Pinpoint the cell where the given text exists, returning its [x, y] midpoint coordinate. 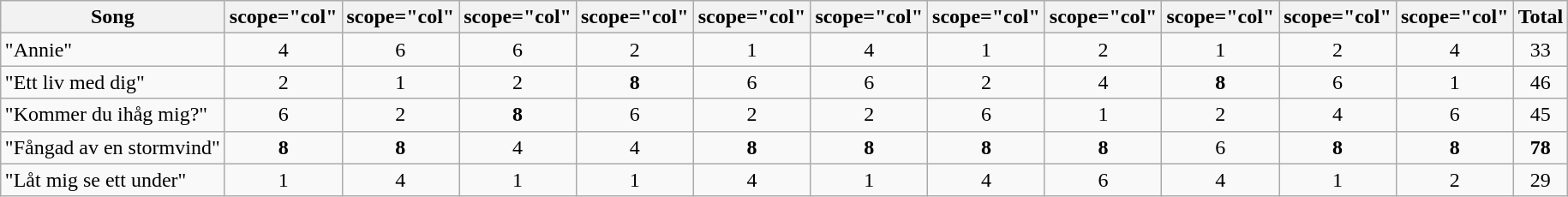
Total [1541, 17]
45 [1541, 115]
Song [112, 17]
"Låt mig se ett under" [112, 180]
"Ett liv med dig" [112, 82]
"Fångad av en stormvind" [112, 147]
46 [1541, 82]
33 [1541, 50]
"Kommer du ihåg mig?" [112, 115]
29 [1541, 180]
"Annie" [112, 50]
78 [1541, 147]
